Return the (X, Y) coordinate for the center point of the cell that contains the specified text.  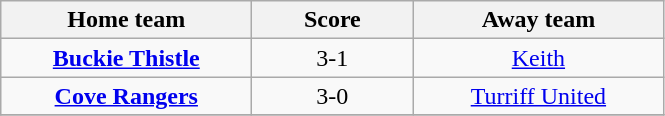
Home team (126, 20)
Cove Rangers (126, 96)
Away team (538, 20)
3-0 (332, 96)
Buckie Thistle (126, 58)
3-1 (332, 58)
Turriff United (538, 96)
Score (332, 20)
Keith (538, 58)
